Return the [x, y] coordinate for the center point of the cell that contains the specified text.  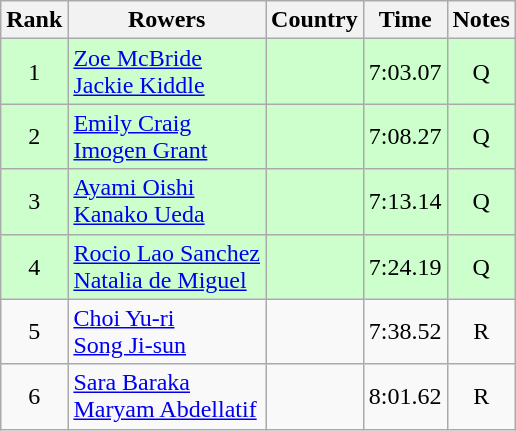
1 [34, 72]
8:01.62 [405, 396]
Sara BarakaMaryam Abdellatif [167, 396]
Rank [34, 20]
Time [405, 20]
Choi Yu-riSong Ji-sun [167, 332]
Ayami OishiKanako Ueda [167, 202]
3 [34, 202]
7:13.14 [405, 202]
7:08.27 [405, 136]
4 [34, 266]
Emily CraigImogen Grant [167, 136]
Country [315, 20]
5 [34, 332]
7:38.52 [405, 332]
Zoe McBrideJackie Kiddle [167, 72]
Notes [481, 20]
Rocio Lao SanchezNatalia de Miguel [167, 266]
Rowers [167, 20]
6 [34, 396]
7:24.19 [405, 266]
7:03.07 [405, 72]
2 [34, 136]
